Determine the (X, Y) coordinate at the center of the cell enclosing the given text.  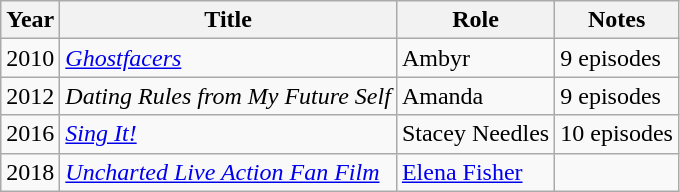
Dating Rules from My Future Self (228, 96)
Stacey Needles (475, 134)
Role (475, 20)
2012 (30, 96)
Notes (617, 20)
2016 (30, 134)
Title (228, 20)
Amanda (475, 96)
2010 (30, 58)
2018 (30, 172)
Elena Fisher (475, 172)
Sing It! (228, 134)
Uncharted Live Action Fan Film (228, 172)
Ambyr (475, 58)
Ghostfacers (228, 58)
10 episodes (617, 134)
Year (30, 20)
